Determine the [x, y] coordinate at the center of the cell enclosing the given text.  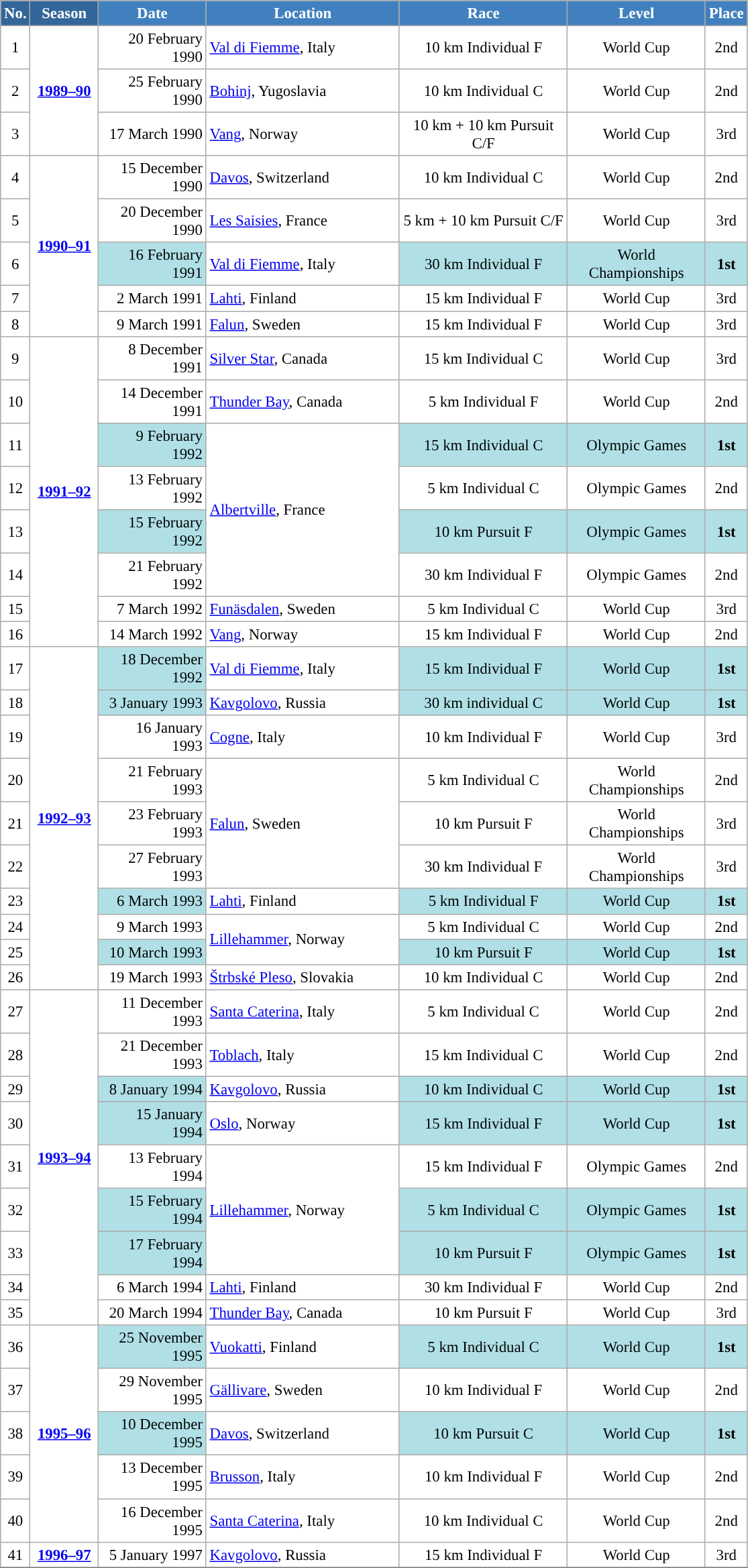
40 [15, 1520]
16 December 1995 [153, 1520]
12 [15, 488]
15 December 1990 [153, 177]
10 km Pursuit C [483, 1433]
5 km + 10 km Pursuit C/F [483, 221]
4 [15, 177]
3 January 1993 [153, 703]
27 [15, 1012]
3 [15, 134]
14 [15, 574]
33 [15, 1253]
10 [15, 401]
1992–93 [64, 819]
21 [15, 824]
Gällivare, Sweden [303, 1390]
20 March 1994 [153, 1313]
20 [15, 781]
7 [15, 299]
15 February 1992 [153, 531]
19 March 1993 [153, 977]
Les Saisies, France [303, 221]
41 [15, 1555]
8 December 1991 [153, 358]
6 March 1993 [153, 902]
25 [15, 952]
32 [15, 1210]
1993–94 [64, 1157]
14 December 1991 [153, 401]
17 February 1994 [153, 1253]
22 [15, 867]
8 January 1994 [153, 1089]
18 [15, 703]
Toblach, Italy [303, 1055]
6 March 1994 [153, 1288]
15 January 1994 [153, 1123]
1996–97 [64, 1555]
24 [15, 927]
30 [15, 1123]
15 [15, 609]
17 [15, 668]
7 March 1992 [153, 609]
13 February 1994 [153, 1166]
28 [15, 1055]
9 [15, 358]
13 February 1992 [153, 488]
10 December 1995 [153, 1433]
17 March 1990 [153, 134]
Bohinj, Yugoslavia [303, 91]
21 December 1993 [153, 1055]
29 [15, 1089]
Oslo, Norway [303, 1123]
1995–96 [64, 1433]
16 [15, 634]
2 March 1991 [153, 299]
11 [15, 444]
27 February 1993 [153, 867]
11 December 1993 [153, 1012]
15 February 1994 [153, 1210]
39 [15, 1477]
29 November 1995 [153, 1390]
Silver Star, Canada [303, 358]
34 [15, 1288]
9 March 1993 [153, 927]
No. [15, 13]
23 February 1993 [153, 824]
10 km + 10 km Pursuit C/F [483, 134]
10 March 1993 [153, 952]
8 [15, 324]
16 February 1991 [153, 264]
26 [15, 977]
20 December 1990 [153, 221]
5 [15, 221]
38 [15, 1433]
19 [15, 737]
9 February 1992 [153, 444]
2 [15, 91]
37 [15, 1390]
Štrbské Pleso, Slovakia [303, 977]
20 February 1990 [153, 48]
16 January 1993 [153, 737]
Funäsdalen, Sweden [303, 609]
30 km individual C [483, 703]
21 February 1993 [153, 781]
18 December 1992 [153, 668]
Place [726, 13]
Albertville, France [303, 509]
1990–91 [64, 246]
31 [15, 1166]
Cogne, Italy [303, 737]
25 February 1990 [153, 91]
Location [303, 13]
23 [15, 902]
1 [15, 48]
Race [483, 13]
Vuokatti, Finland [303, 1347]
25 November 1995 [153, 1347]
Level [637, 13]
14 March 1992 [153, 634]
21 February 1992 [153, 574]
1991–92 [64, 491]
Brusson, Italy [303, 1477]
9 March 1991 [153, 324]
36 [15, 1347]
Season [64, 13]
1989–90 [64, 91]
5 January 1997 [153, 1555]
35 [15, 1313]
13 [15, 531]
13 December 1995 [153, 1477]
6 [15, 264]
Date [153, 13]
